Determine the [x, y] coordinate at the center of the cell enclosing the given text.  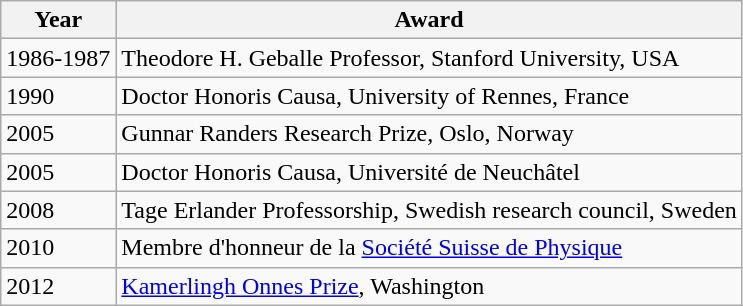
Doctor Honoris Causa, University of Rennes, France [430, 96]
Gunnar Randers Research Prize, Oslo, Norway [430, 134]
Kamerlingh Onnes Prize, Washington [430, 286]
1990 [58, 96]
2008 [58, 210]
1986-1987 [58, 58]
Tage Erlander Professorship, Swedish research council, Sweden [430, 210]
2010 [58, 248]
Theodore H. Geballe Professor, Stanford University, USA [430, 58]
Year [58, 20]
Membre d'honneur de la Société Suisse de Physique [430, 248]
2012 [58, 286]
Award [430, 20]
Doctor Honoris Causa, Université de Neuchâtel [430, 172]
